Provide the [X, Y] coordinate of the cell's center where the given text is located.  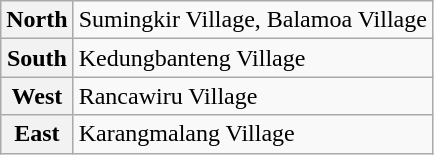
North [37, 20]
South [37, 58]
Rancawiru Village [252, 96]
West [37, 96]
Sumingkir Village, Balamoa Village [252, 20]
Kedungbanteng Village [252, 58]
Karangmalang Village [252, 134]
East [37, 134]
